Output the [x, y] coordinate of the center of the cell containing the given text.  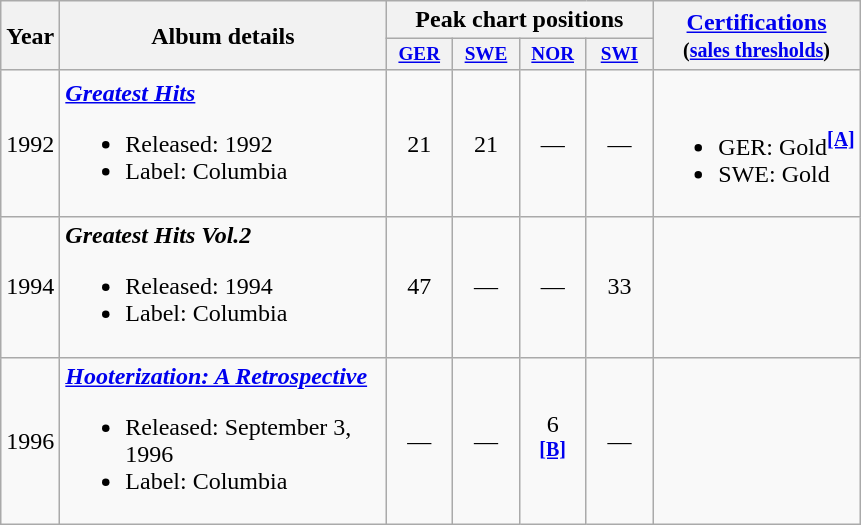
Hooterization: A RetrospectiveReleased: September 3, 1996Label: Columbia [223, 440]
47 [420, 287]
Greatest HitsReleased: 1992Label: Columbia [223, 144]
Year [30, 36]
33 [620, 287]
1994 [30, 287]
SWI [620, 55]
NOR [552, 55]
Certifications(sales thresholds) [757, 36]
GER: Gold[A]SWE: Gold [757, 144]
1992 [30, 144]
Peak chart positions [520, 20]
Album details [223, 36]
GER [420, 55]
6[B] [552, 440]
SWE [486, 55]
1996 [30, 440]
Greatest Hits Vol.2Released: 1994Label: Columbia [223, 287]
